Find where the given text appears and provide that cell's center as [x, y] coordinate. 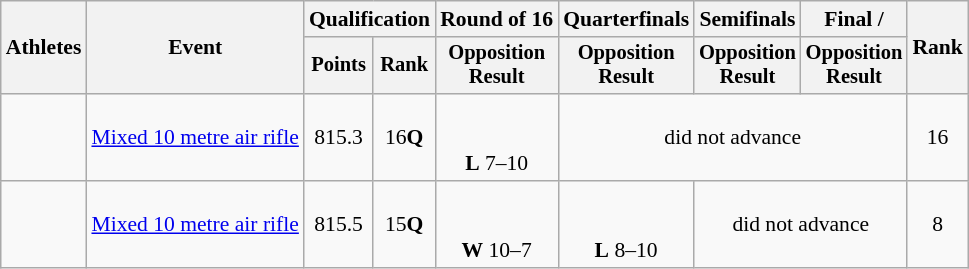
Semifinals [748, 19]
Final / [854, 19]
Athletes [44, 48]
Round of 16 [496, 19]
W 10–7 [496, 224]
8 [938, 224]
15Q [404, 224]
Points [338, 66]
815.3 [338, 138]
L 7–10 [496, 138]
L 8–10 [626, 224]
Quarterfinals [626, 19]
16 [938, 138]
Event [195, 48]
16Q [404, 138]
815.5 [338, 224]
Qualification [370, 19]
